Scan for the cell matching the given text and deliver its [X, Y] coordinate at center. 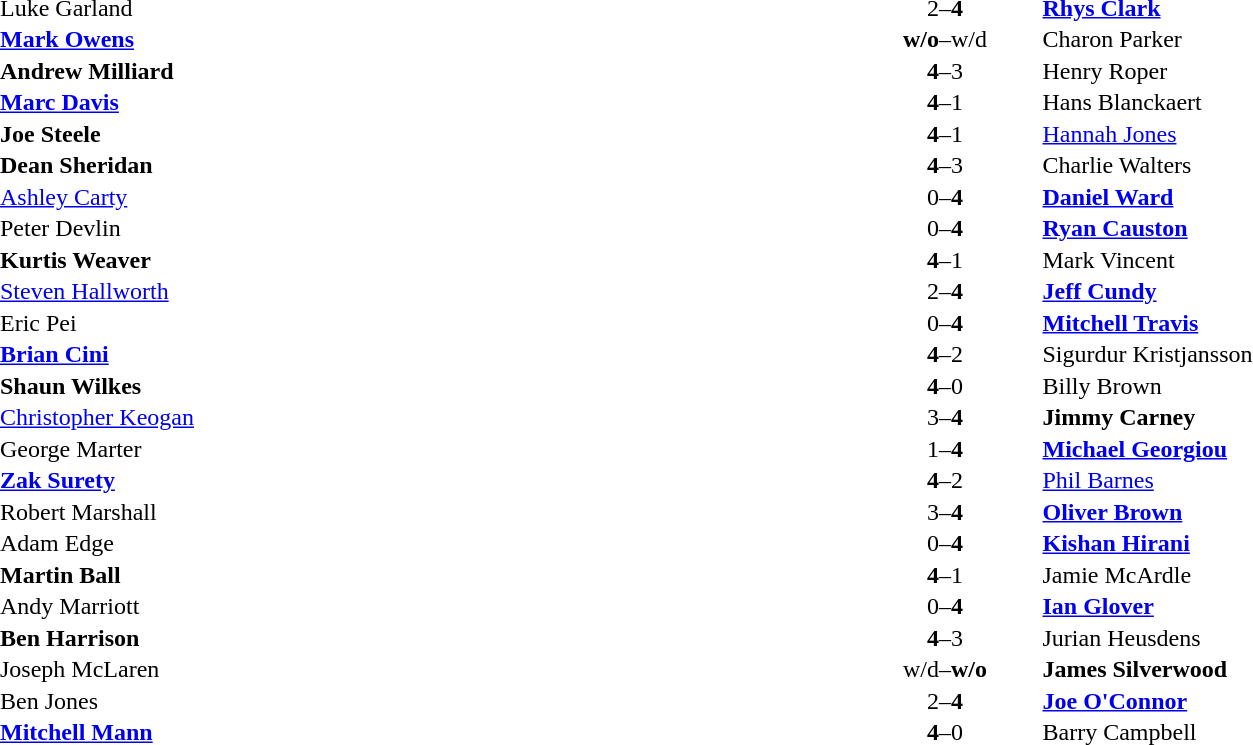
w/d–w/o [944, 669]
4–0 [944, 386]
w/o–w/d [944, 39]
1–4 [944, 449]
